Determine the (x, y) coordinate at the center of the cell enclosing the given text.  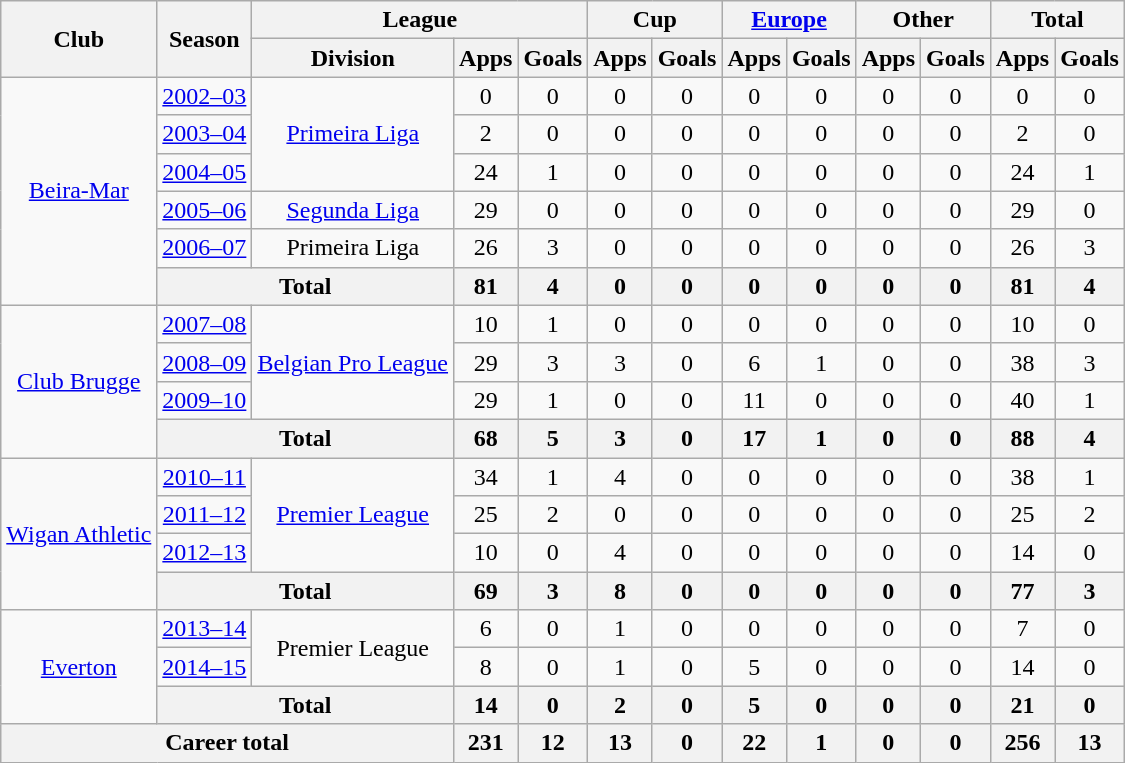
Beira-Mar (79, 191)
2009–10 (204, 400)
69 (486, 591)
17 (754, 438)
22 (754, 743)
2012–13 (204, 553)
256 (1022, 743)
2014–15 (204, 667)
2010–11 (204, 477)
Club (79, 39)
2013–14 (204, 629)
231 (486, 743)
Cup (655, 20)
2003–04 (204, 134)
2008–09 (204, 362)
34 (486, 477)
2002–03 (204, 96)
League (420, 20)
Everton (79, 667)
Segunda Liga (353, 210)
Career total (228, 743)
2007–08 (204, 324)
Wigan Athletic (79, 534)
Club Brugge (79, 381)
12 (553, 743)
88 (1022, 438)
7 (1022, 629)
2004–05 (204, 172)
2005–06 (204, 210)
40 (1022, 400)
77 (1022, 591)
Belgian Pro League (353, 362)
Europe (789, 20)
Other (923, 20)
2006–07 (204, 248)
68 (486, 438)
Season (204, 39)
2011–12 (204, 515)
Division (353, 58)
11 (754, 400)
21 (1022, 705)
